Scan for the cell matching the given text and deliver its (X, Y) coordinate at center. 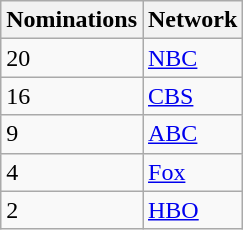
4 (72, 172)
16 (72, 96)
9 (72, 134)
Nominations (72, 20)
NBC (192, 58)
20 (72, 58)
ABC (192, 134)
CBS (192, 96)
2 (72, 210)
Fox (192, 172)
Network (192, 20)
HBO (192, 210)
